Extract the [X, Y] coordinate from the center of the cell holding the provided text.  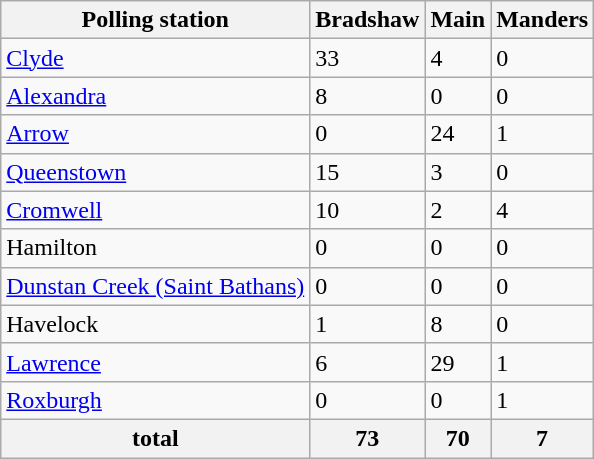
70 [458, 438]
Cromwell [156, 210]
Queenstown [156, 172]
73 [368, 438]
2 [458, 210]
Havelock [156, 324]
total [156, 438]
Bradshaw [368, 20]
10 [368, 210]
Arrow [156, 134]
Polling station [156, 20]
Alexandra [156, 96]
7 [542, 438]
24 [458, 134]
3 [458, 172]
Manders [542, 20]
Dunstan Creek (Saint Bathans) [156, 286]
Main [458, 20]
Clyde [156, 58]
6 [368, 362]
Lawrence [156, 362]
Hamilton [156, 248]
Roxburgh [156, 400]
15 [368, 172]
29 [458, 362]
33 [368, 58]
